Search for the cell housing the specified text and yield its (X, Y) center coordinate. 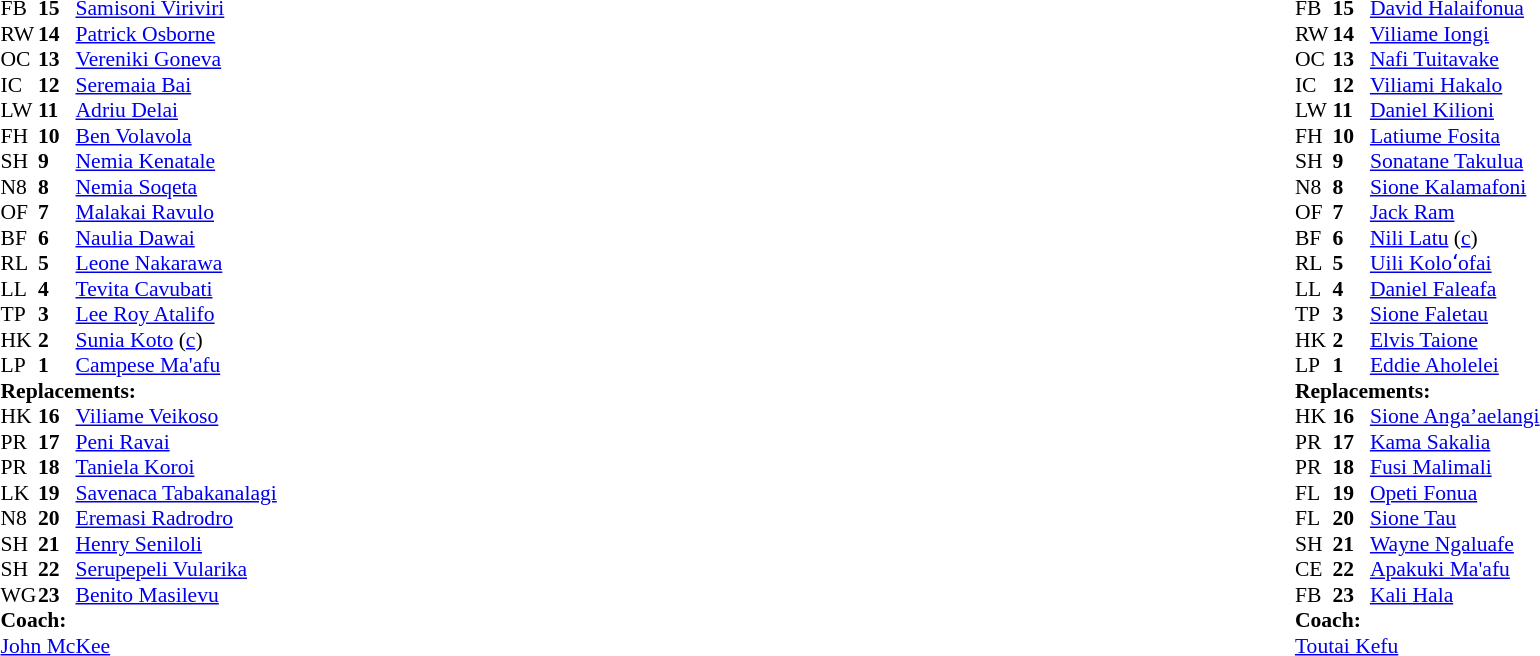
Apakuki Ma'afu (1455, 569)
Savenaca Tabakanalagi (176, 493)
Sonatane Takulua (1455, 161)
Wayne Ngaluafe (1455, 544)
Patrick Osborne (176, 34)
Leone Nakarawa (176, 263)
Elvis Taione (1455, 340)
Viliame Veikoso (176, 417)
Serupepeli Vularika (176, 569)
Naulia Dawai (176, 238)
Ben Volavola (176, 136)
Nili Latu (c) (1455, 238)
FB (1314, 595)
Eremasi Radrodro (176, 519)
Taniela Koroi (176, 467)
Eddie Aholelei (1455, 365)
Adriu Delai (176, 111)
Nafi Tuitavake (1455, 59)
Benito Masilevu (176, 595)
Sione Faletau (1455, 315)
Sione Kalamafoni (1455, 187)
Uili Koloʻofai (1455, 263)
Campese Ma'afu (176, 365)
WG (19, 595)
Sione Tau (1455, 519)
Jack Ram (1455, 213)
Nemia Soqeta (176, 187)
Seremaia Bai (176, 85)
Vereniki Goneva (176, 59)
Tevita Cavubati (176, 289)
Viliame Iongi (1455, 34)
Opeti Fonua (1455, 493)
Henry Seniloli (176, 544)
Lee Roy Atalifo (176, 315)
Daniel Kilioni (1455, 111)
Latiume Fosita (1455, 136)
Viliami Hakalo (1455, 85)
LK (19, 493)
Malakai Ravulo (176, 213)
Kama Sakalia (1455, 442)
Peni Ravai (176, 442)
Fusi Malimali (1455, 467)
Kali Hala (1455, 595)
Daniel Faleafa (1455, 289)
Sione Anga’aelangi (1455, 417)
CE (1314, 569)
Sunia Koto (c) (176, 340)
Nemia Kenatale (176, 161)
